Provide the (X, Y) coordinate of the cell's center where the given text is located.  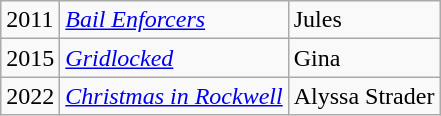
Bail Enforcers (174, 20)
2022 (30, 96)
Jules (364, 20)
Alyssa Strader (364, 96)
Gina (364, 58)
2011 (30, 20)
2015 (30, 58)
Gridlocked (174, 58)
Christmas in Rockwell (174, 96)
